Scan for the cell matching the given text and deliver its [X, Y] coordinate at center. 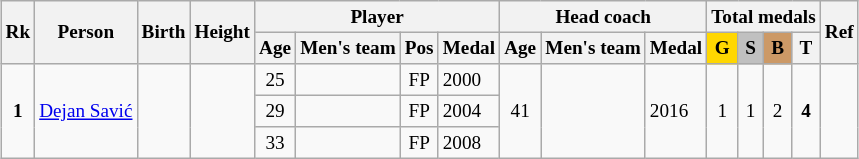
Player [378, 17]
G [722, 48]
29 [276, 111]
Dejan Savić [86, 112]
25 [276, 80]
Birth [164, 32]
33 [276, 143]
B [777, 48]
2016 [676, 112]
41 [520, 112]
Person [86, 32]
Total medals [764, 17]
2 [777, 112]
Ref [839, 32]
Rk [18, 32]
Pos [419, 48]
T [806, 48]
2004 [468, 111]
4 [806, 112]
Head coach [604, 17]
2008 [468, 143]
S [751, 48]
2000 [468, 80]
Height [222, 32]
